Return [X, Y] of the center of cell containing provided text 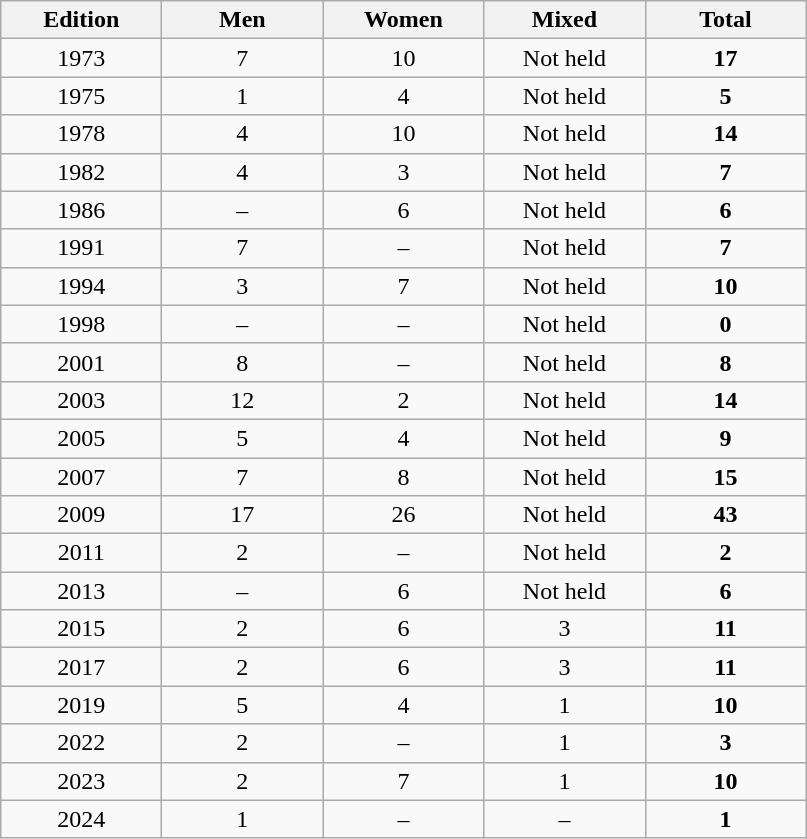
2019 [82, 705]
1998 [82, 324]
1978 [82, 134]
9 [726, 438]
2003 [82, 400]
12 [242, 400]
1973 [82, 58]
15 [726, 477]
Total [726, 20]
26 [404, 515]
2013 [82, 591]
2015 [82, 629]
Women [404, 20]
2005 [82, 438]
Mixed [564, 20]
1975 [82, 96]
2007 [82, 477]
2022 [82, 743]
2024 [82, 819]
0 [726, 324]
1994 [82, 286]
1982 [82, 172]
2017 [82, 667]
2023 [82, 781]
43 [726, 515]
Men [242, 20]
2001 [82, 362]
Edition [82, 20]
2009 [82, 515]
1991 [82, 248]
2011 [82, 553]
1986 [82, 210]
